Identify which cell holds the provided text, then report its (x, y) central coordinate. 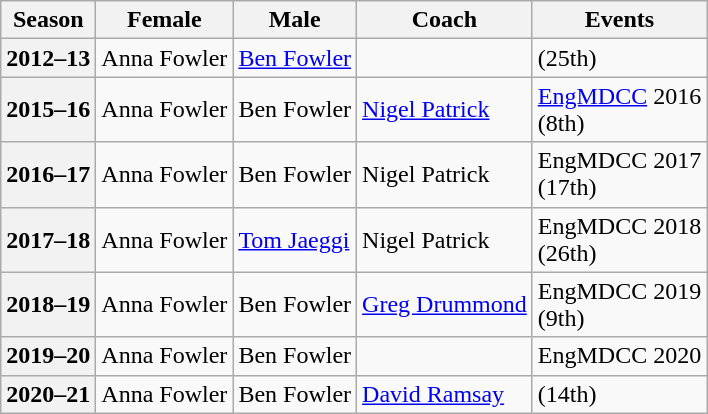
EngMDCC 2019 (9th) (619, 304)
Tom Jaeggi (295, 240)
2012–13 (48, 58)
Male (295, 20)
EngMDCC 2018 (26th) (619, 240)
(25th) (619, 58)
Coach (445, 20)
EngMDCC 2017 (17th) (619, 174)
Events (619, 20)
2015–16 (48, 110)
2020–21 (48, 394)
Season (48, 20)
Greg Drummond (445, 304)
EngMDCC 2016 (8th) (619, 110)
2018–19 (48, 304)
2016–17 (48, 174)
(14th) (619, 394)
2019–20 (48, 356)
2017–18 (48, 240)
Female (164, 20)
David Ramsay (445, 394)
EngMDCC 2020 (619, 356)
